Output the (X, Y) coordinate of the center of the cell containing the given text.  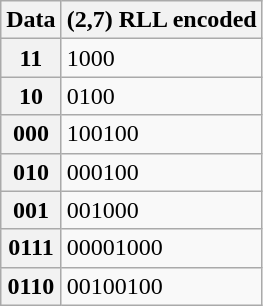
0110 (31, 286)
0100 (162, 96)
001000 (162, 210)
10 (31, 96)
1000 (162, 58)
010 (31, 172)
000100 (162, 172)
0111 (31, 248)
001 (31, 210)
(2,7) RLL encoded (162, 20)
Data (31, 20)
000 (31, 134)
00001000 (162, 248)
00100100 (162, 286)
100100 (162, 134)
11 (31, 58)
